Return (x, y) of the center of cell containing provided text 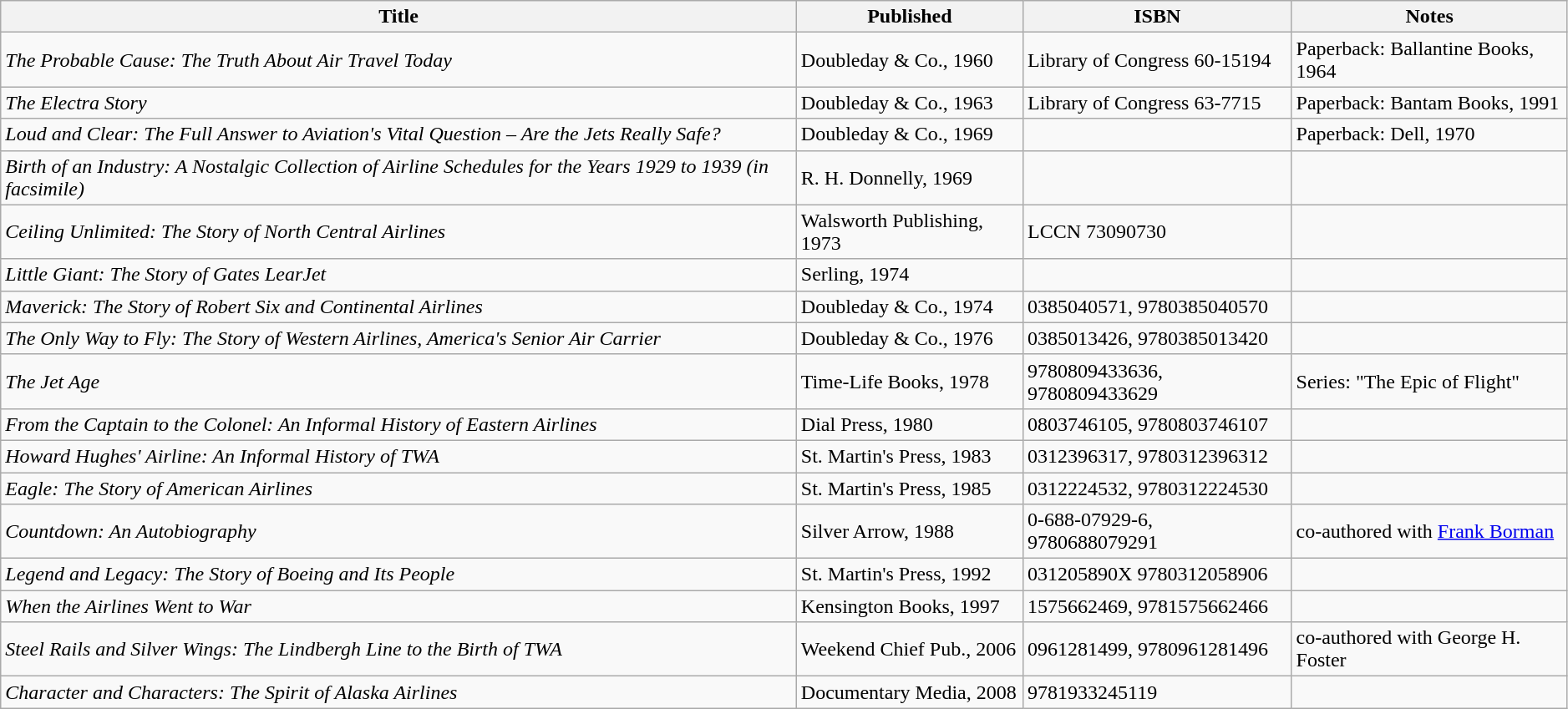
The Electra Story (399, 103)
Little Giant: The Story of Gates LearJet (399, 275)
Paperback: Dell, 1970 (1429, 134)
St. Martin's Press, 1992 (909, 575)
0312396317, 9780312396312 (1158, 456)
From the Captain to the Colonel: An Informal History of Eastern Airlines (399, 424)
co-authored with Frank Borman (1429, 531)
Time-Life Books, 1978 (909, 381)
Loud and Clear: The Full Answer to Aviation's Vital Question – Are the Jets Really Safe? (399, 134)
0385040571, 9780385040570 (1158, 306)
Library of Congress 60-15194 (1158, 60)
The Jet Age (399, 381)
Doubleday & Co., 1969 (909, 134)
Maverick: The Story of Robert Six and Continental Airlines (399, 306)
Howard Hughes' Airline: An Informal History of TWA (399, 456)
Steel Rails and Silver Wings: The Lindbergh Line to the Birth of TWA (399, 650)
ISBN (1158, 17)
co-authored with George H. Foster (1429, 650)
St. Martin's Press, 1983 (909, 456)
Eagle: The Story of American Airlines (399, 489)
Library of Congress 63-7715 (1158, 103)
Documentary Media, 2008 (909, 692)
Doubleday & Co., 1974 (909, 306)
Serling, 1974 (909, 275)
0803746105, 9780803746107 (1158, 424)
Silver Arrow, 1988 (909, 531)
Walsworth Publishing, 1973 (909, 232)
Doubleday & Co., 1963 (909, 103)
LCCN 73090730 (1158, 232)
9781933245119 (1158, 692)
031205890X 9780312058906 (1158, 575)
The Only Way to Fly: The Story of Western Airlines, America's Senior Air Carrier (399, 338)
St. Martin's Press, 1985 (909, 489)
Doubleday & Co., 1960 (909, 60)
1575662469, 9781575662466 (1158, 606)
Notes (1429, 17)
Birth of an Industry: A Nostalgic Collection of Airline Schedules for the Years 1929 to 1939 (in facsimile) (399, 177)
Kensington Books, 1997 (909, 606)
Title (399, 17)
0312224532, 9780312224530 (1158, 489)
Paperback: Bantam Books, 1991 (1429, 103)
Ceiling Unlimited: The Story of North Central Airlines (399, 232)
Doubleday & Co., 1976 (909, 338)
Character and Characters: The Spirit of Alaska Airlines (399, 692)
R. H. Donnelly, 1969 (909, 177)
Dial Press, 1980 (909, 424)
When the Airlines Went to War (399, 606)
The Probable Cause: The Truth About Air Travel Today (399, 60)
Paperback: Ballantine Books, 1964 (1429, 60)
Countdown: An Autobiography (399, 531)
0961281499, 9780961281496 (1158, 650)
Legend and Legacy: The Story of Boeing and Its People (399, 575)
Series: "The Epic of Flight" (1429, 381)
0385013426, 9780385013420 (1158, 338)
9780809433636, 9780809433629 (1158, 381)
Published (909, 17)
Weekend Chief Pub., 2006 (909, 650)
0-688-07929-6, 9780688079291 (1158, 531)
